Locate the cell with the specified text and output its [X, Y] center coordinate. 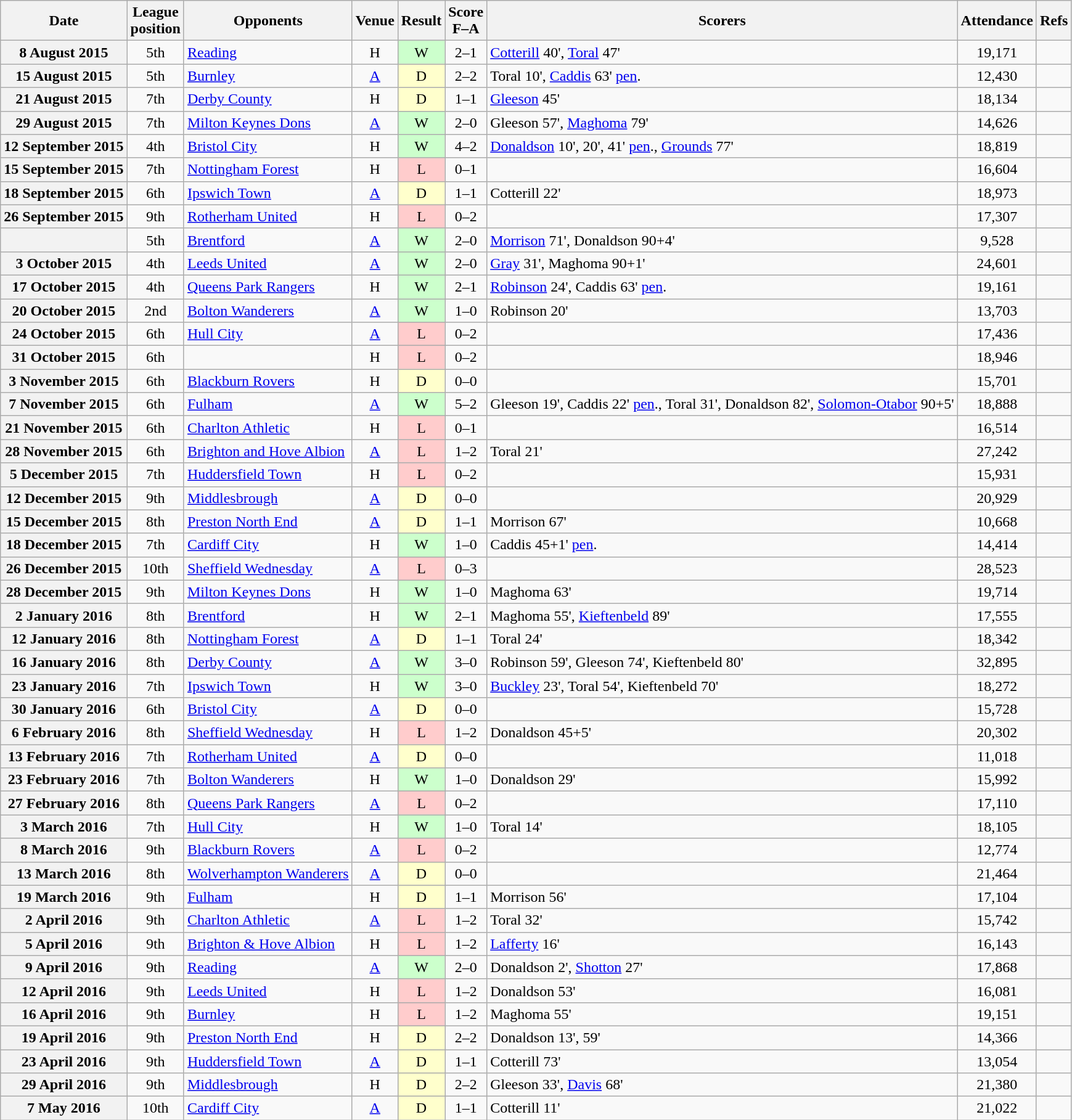
Maghoma 55', Kieftenbeld 89' [722, 615]
31 October 2015 [64, 358]
5 December 2015 [64, 475]
24 October 2015 [64, 334]
13,703 [997, 310]
16,604 [997, 170]
16,143 [997, 944]
19 March 2016 [64, 897]
21,380 [997, 1085]
5 April 2016 [64, 944]
18,888 [997, 404]
15,728 [997, 709]
Toral 14' [722, 827]
3 November 2015 [64, 381]
Morrison 67' [722, 521]
Buckley 23', Toral 54', Kieftenbeld 70' [722, 686]
21 November 2015 [64, 428]
18 September 2015 [64, 193]
28 November 2015 [64, 451]
19,171 [997, 52]
10,668 [997, 521]
19,161 [997, 287]
3 March 2016 [64, 827]
28 December 2015 [64, 592]
Donaldson 29' [722, 780]
2 April 2016 [64, 920]
Brighton & Hove Albion [268, 944]
13 February 2016 [64, 756]
15,992 [997, 780]
30 January 2016 [64, 709]
Leagueposition [155, 21]
23 February 2016 [64, 780]
Scorers [722, 21]
13,054 [997, 1061]
Toral 10', Caddis 63' pen. [722, 76]
16,514 [997, 428]
17,555 [997, 615]
Date [64, 21]
Toral 24' [722, 639]
2nd [155, 310]
29 August 2015 [64, 123]
28,523 [997, 568]
15 September 2015 [64, 170]
15,742 [997, 920]
Attendance [997, 21]
Robinson 20' [722, 310]
Venue [375, 21]
16 January 2016 [64, 662]
17,436 [997, 334]
Donaldson 13', 59' [722, 1037]
12,430 [997, 76]
7 November 2015 [64, 404]
Donaldson 45+5' [722, 733]
Maghoma 63' [722, 592]
Lafferty 16' [722, 944]
12 January 2016 [64, 639]
19,714 [997, 592]
18,105 [997, 827]
16,081 [997, 991]
Result [421, 21]
32,895 [997, 662]
Cotterill 40', Toral 47' [722, 52]
9,528 [997, 240]
Donaldson 10', 20', 41' pen., Grounds 77' [722, 146]
ScoreF–A [466, 21]
23 January 2016 [64, 686]
19,151 [997, 1014]
21 August 2015 [64, 99]
26 September 2015 [64, 216]
15 December 2015 [64, 521]
Wolverhampton Wanderers [268, 873]
6 February 2016 [64, 733]
17,307 [997, 216]
Gleeson 19', Caddis 22' pen., Toral 31', Donaldson 82', Solomon-Otabor 90+5' [722, 404]
Donaldson 53' [722, 991]
Cotterill 11' [722, 1108]
0–3 [466, 568]
5–2 [466, 404]
15,701 [997, 381]
Cotterill 22' [722, 193]
20,929 [997, 498]
Robinson 59', Gleeson 74', Kieftenbeld 80' [722, 662]
27,242 [997, 451]
21,022 [997, 1108]
20,302 [997, 733]
16 April 2016 [64, 1014]
Cotterill 73' [722, 1061]
Gleeson 57', Maghoma 79' [722, 123]
Caddis 45+1' pen. [722, 545]
Refs [1054, 21]
26 December 2015 [64, 568]
18,973 [997, 193]
Maghoma 55' [722, 1014]
Robinson 24', Caddis 63' pen. [722, 287]
15,931 [997, 475]
18,946 [997, 358]
8 August 2015 [64, 52]
14,626 [997, 123]
Morrison 56' [722, 897]
Gleeson 33', Davis 68' [722, 1085]
19 April 2016 [64, 1037]
15 August 2015 [64, 76]
18,272 [997, 686]
17,110 [997, 803]
8 March 2016 [64, 850]
11,018 [997, 756]
2 January 2016 [64, 615]
Toral 21' [722, 451]
12 December 2015 [64, 498]
Gray 31', Maghoma 90+1' [722, 263]
21,464 [997, 873]
3 October 2015 [64, 263]
18 December 2015 [64, 545]
27 February 2016 [64, 803]
Toral 32' [722, 920]
Opponents [268, 21]
18,819 [997, 146]
24,601 [997, 263]
18,342 [997, 639]
12 April 2016 [64, 991]
17,868 [997, 967]
4–2 [466, 146]
Brighton and Hove Albion [268, 451]
Donaldson 2', Shotton 27' [722, 967]
14,366 [997, 1037]
7 May 2016 [64, 1108]
17,104 [997, 897]
13 March 2016 [64, 873]
14,414 [997, 545]
Gleeson 45' [722, 99]
29 April 2016 [64, 1085]
Morrison 71', Donaldson 90+4' [722, 240]
20 October 2015 [64, 310]
23 April 2016 [64, 1061]
9 April 2016 [64, 967]
17 October 2015 [64, 287]
12,774 [997, 850]
18,134 [997, 99]
12 September 2015 [64, 146]
